Output the (x, y) coordinate of the center of the cell containing the given text.  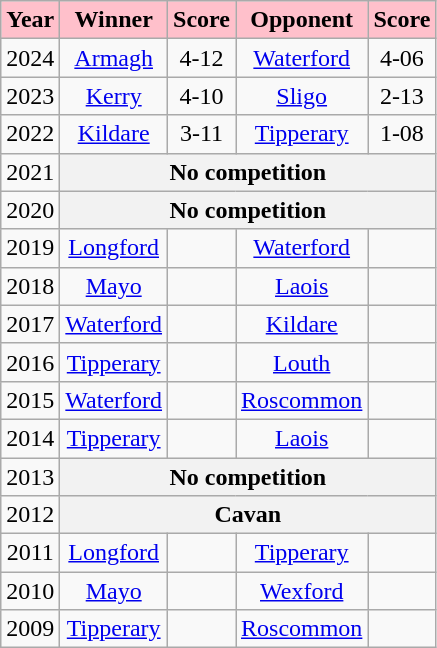
2014 (30, 438)
2017 (30, 324)
2021 (30, 172)
2019 (30, 248)
2011 (30, 553)
Kerry (114, 96)
2022 (30, 134)
Louth (302, 362)
Wexford (302, 591)
2012 (30, 515)
2024 (30, 58)
3-11 (202, 134)
Cavan (248, 515)
2009 (30, 629)
4-10 (202, 96)
2018 (30, 286)
4-06 (402, 58)
Year (30, 20)
2020 (30, 210)
2023 (30, 96)
2016 (30, 362)
2-13 (402, 96)
2015 (30, 400)
2013 (30, 477)
2010 (30, 591)
Winner (114, 20)
Armagh (114, 58)
Sligo (302, 96)
Opponent (302, 20)
4-12 (202, 58)
1-08 (402, 134)
